Capture the cell that displays the provided text and extract its (x, y) central coordinate. 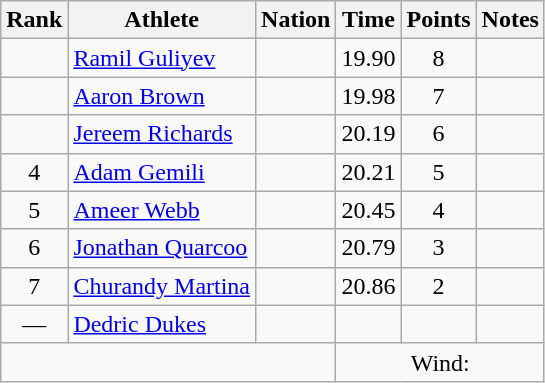
Ameer Webb (162, 210)
20.45 (368, 210)
Wind: (440, 362)
Nation (296, 20)
Jonathan Quarcoo (162, 248)
Jereem Richards (162, 134)
20.79 (368, 248)
2 (438, 286)
Ramil Guliyev (162, 58)
Athlete (162, 20)
20.21 (368, 172)
Churandy Martina (162, 286)
20.19 (368, 134)
8 (438, 58)
3 (438, 248)
Aaron Brown (162, 96)
Rank (34, 20)
Dedric Dukes (162, 324)
19.98 (368, 96)
Notes (510, 20)
Adam Gemili (162, 172)
Points (438, 20)
— (34, 324)
19.90 (368, 58)
20.86 (368, 286)
Time (368, 20)
